Capture the cell that displays the provided text and extract its (X, Y) central coordinate. 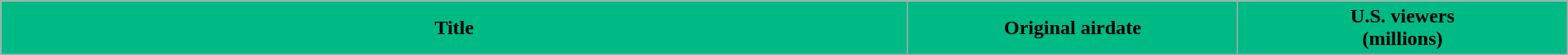
Original airdate (1073, 28)
Title (455, 28)
U.S. viewers(millions) (1403, 28)
